From the cell containing the given text, extract its center point as [x, y] coordinate. 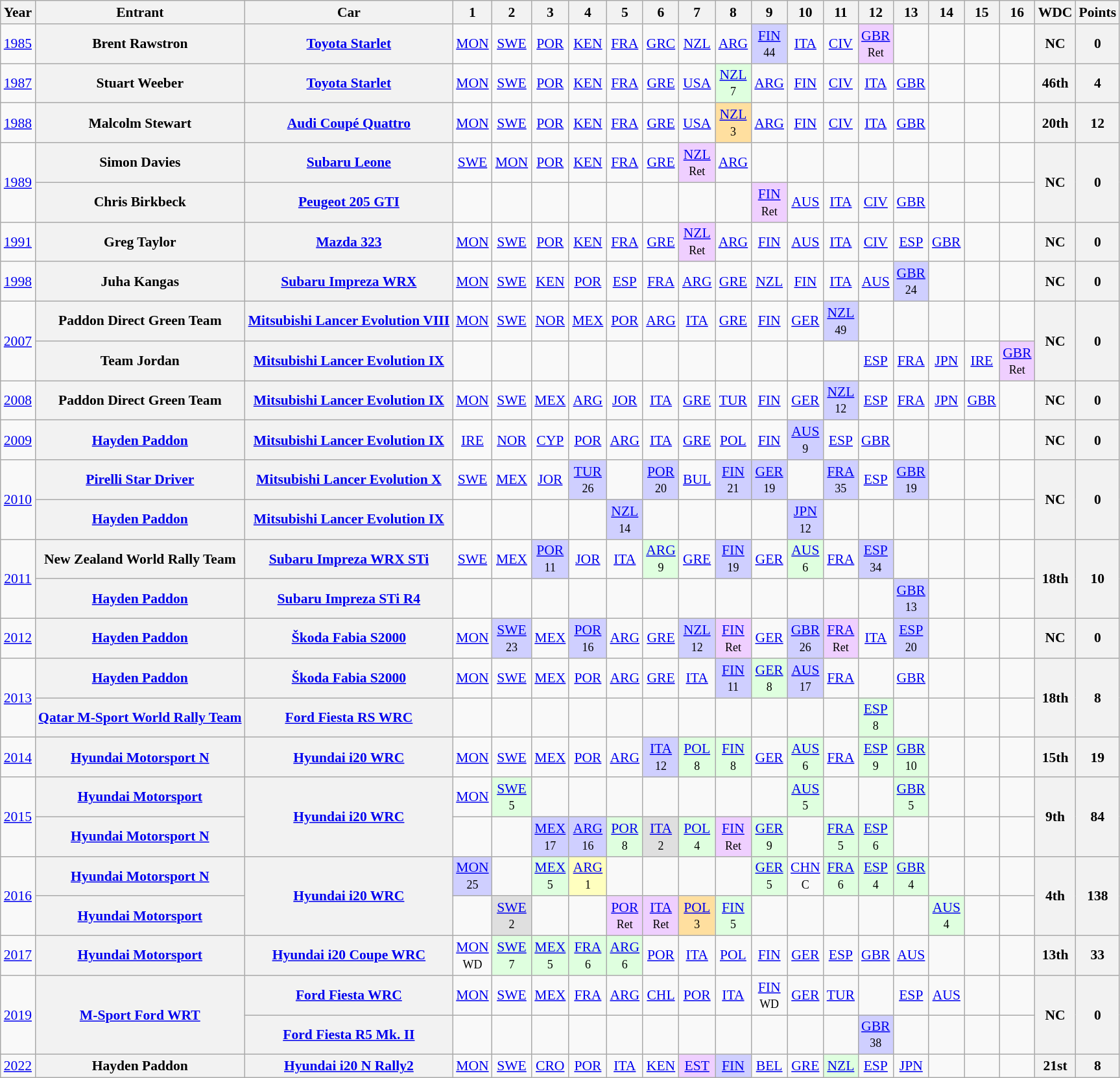
Subaru Impreza WRX [349, 281]
GBR24 [912, 281]
ESP34 [876, 559]
AUS17 [805, 678]
Brent Rawstron [140, 44]
FIN8 [733, 758]
GRC [661, 44]
ITA2 [661, 837]
Mitsubishi Lancer Evolution VIII [349, 322]
CYP [550, 440]
Audi Coupé Quattro [349, 123]
Car [349, 12]
NZL14 [625, 519]
1998 [18, 281]
ARG16 [588, 837]
Peugeot 205 GTI [349, 202]
15 [982, 12]
FINWD [769, 995]
POR8 [625, 837]
6 [661, 12]
AUS9 [805, 440]
BEL [769, 1066]
ESP6 [876, 837]
GBR26 [805, 638]
Stuart Weeber [140, 83]
21st [1056, 1066]
ARG9 [661, 559]
2019 [18, 1015]
2010 [18, 499]
ITA12 [661, 758]
2015 [18, 817]
TUR26 [588, 480]
11 [840, 12]
GBR13 [912, 599]
NZL7 [733, 83]
Chris Birkbeck [140, 202]
Juha Kangas [140, 281]
2007 [18, 341]
13th [1056, 956]
Greg Taylor [140, 241]
M-Sport Ford WRT [140, 1015]
Subaru Impreza STi R4 [349, 599]
GER8 [769, 678]
5 [625, 12]
GBR4 [912, 876]
NZL49 [840, 322]
POL8 [697, 758]
14 [947, 12]
33 [1098, 956]
AUS5 [805, 797]
POL3 [697, 916]
FRARet [840, 638]
20th [1056, 123]
MEX17 [550, 837]
1991 [18, 241]
Ford Fiesta WRC [349, 995]
SWE5 [512, 797]
AUS4 [947, 916]
SWE23 [512, 638]
Entrant [140, 12]
2016 [18, 896]
2008 [18, 401]
1985 [18, 44]
Qatar M-Sport World Rally Team [140, 717]
PORRet [625, 916]
FIN21 [733, 480]
ESP20 [912, 638]
2022 [18, 1066]
GER5 [769, 876]
2017 [18, 956]
3 [550, 12]
Simon Davies [140, 162]
New Zealand World Rally Team [140, 559]
CRO [550, 1066]
GBR10 [912, 758]
POR16 [588, 638]
2014 [18, 758]
ARG1 [588, 876]
FIN11 [733, 678]
SWE7 [512, 956]
9 [769, 12]
2013 [18, 698]
15th [1056, 758]
Malcolm Stewart [140, 123]
Ford Fiesta RS WRC [349, 717]
1988 [18, 123]
16 [1017, 12]
POR20 [661, 480]
FIN5 [733, 916]
FIN44 [769, 44]
1 [472, 12]
ESP8 [876, 717]
138 [1098, 896]
GER9 [769, 837]
1989 [18, 182]
Team Jordan [140, 361]
Ford Fiesta R5 Mk. II [349, 1035]
4th [1056, 896]
GBR 5 [912, 797]
Mazda 323 [349, 241]
Year [18, 12]
ARG6 [625, 956]
Points [1098, 12]
84 [1098, 817]
Hyundai i20 Coupe WRC [349, 956]
9th [1056, 817]
CHNC [805, 876]
19 [1098, 758]
FRA35 [840, 480]
GBR19 [912, 480]
NZL3 [733, 123]
46th [1056, 83]
FRA5 [840, 837]
ESP9 [876, 758]
1987 [18, 83]
FIN19 [733, 559]
GBR38 [876, 1035]
2012 [18, 638]
ESP4 [876, 876]
SWE2 [512, 916]
GER19 [769, 480]
Hyundai i20 N Rally2 [349, 1066]
POR11 [550, 559]
13 [912, 12]
Subaru Impreza WRX STi [349, 559]
Pirelli Star Driver [140, 480]
WDC [1056, 12]
7 [697, 12]
POL4 [697, 837]
MON25 [472, 876]
Subaru Leone [349, 162]
MONWD [472, 956]
2 [512, 12]
2011 [18, 579]
CHL [661, 995]
JPN12 [805, 519]
ITARet [661, 916]
EST [697, 1066]
BUL [697, 480]
2009 [18, 440]
Mitsubishi Lancer Evolution X [349, 480]
